Locate the cell with the specified text and output its [X, Y] center coordinate. 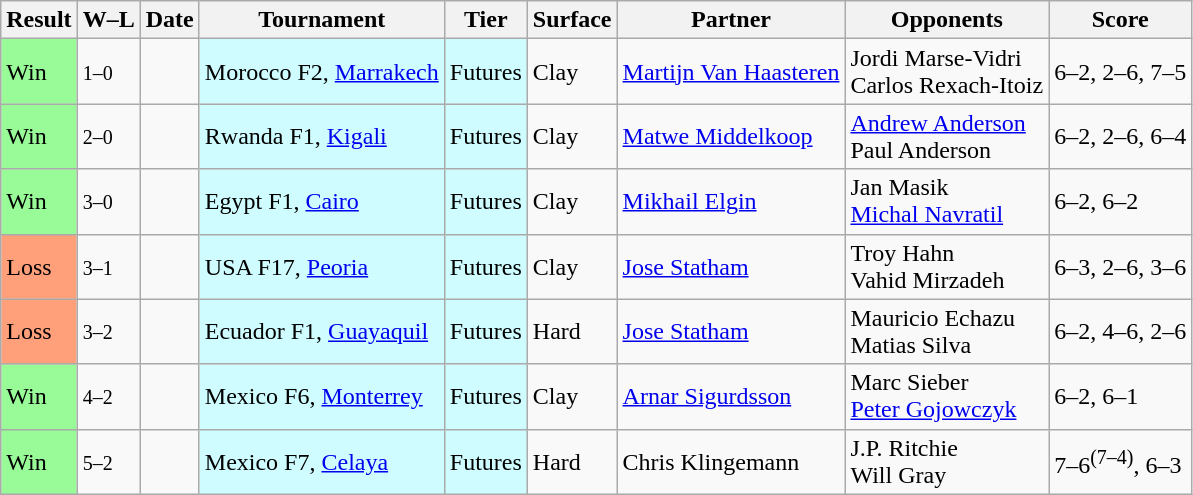
6–2, 6–1 [1120, 396]
Mexico F7, Celaya [322, 462]
4–2 [108, 396]
6–2, 2–6, 6–4 [1120, 136]
6–3, 2–6, 3–6 [1120, 266]
Jordi Marse-Vidri Carlos Rexach-Itoiz [947, 72]
Morocco F2, Marrakech [322, 72]
2–0 [108, 136]
Partner [731, 20]
Chris Klingemann [731, 462]
5–2 [108, 462]
3–1 [108, 266]
Mexico F6, Monterrey [322, 396]
Marc Sieber Peter Gojowczyk [947, 396]
Jan Masik Michal Navratil [947, 202]
Tournament [322, 20]
Ecuador F1, Guayaquil [322, 332]
Troy Hahn Vahid Mirzadeh [947, 266]
Matwe Middelkoop [731, 136]
Rwanda F1, Kigali [322, 136]
1–0 [108, 72]
Tier [486, 20]
6–2, 2–6, 7–5 [1120, 72]
Opponents [947, 20]
Score [1120, 20]
3–0 [108, 202]
Surface [572, 20]
6–2, 4–6, 2–6 [1120, 332]
Mauricio Echazu Matias Silva [947, 332]
J.P. Ritchie Will Gray [947, 462]
Arnar Sigurdsson [731, 396]
Egypt F1, Cairo [322, 202]
Martijn Van Haasteren [731, 72]
Mikhail Elgin [731, 202]
7–6(7–4), 6–3 [1120, 462]
Andrew Anderson Paul Anderson [947, 136]
W–L [108, 20]
Date [170, 20]
Result [39, 20]
USA F17, Peoria [322, 266]
6–2, 6–2 [1120, 202]
3–2 [108, 332]
